Return the [x, y] coordinate for the center point of the cell that contains the specified text.  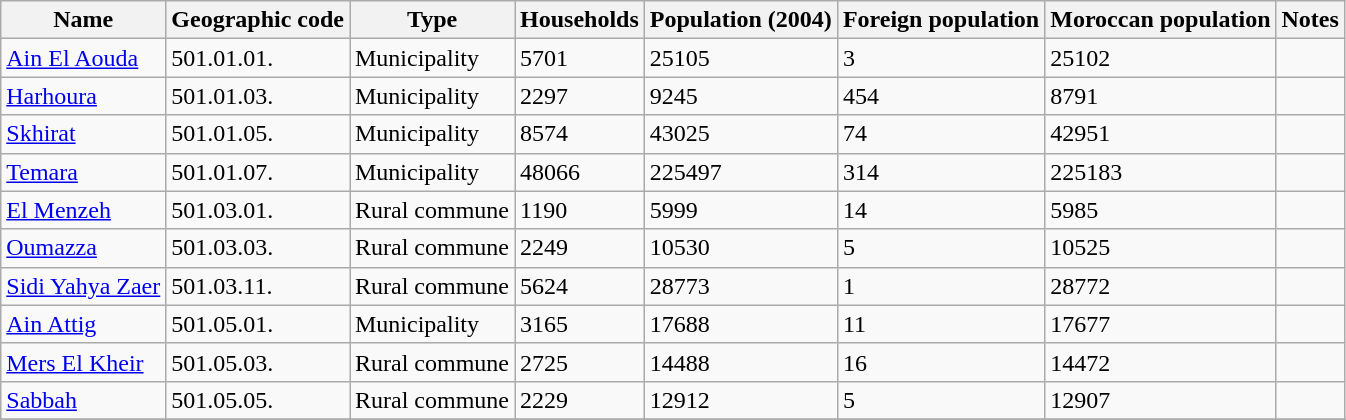
17677 [1160, 324]
501.03.01. [258, 210]
Households [580, 20]
Foreign population [940, 20]
225497 [740, 172]
225183 [1160, 172]
14488 [740, 362]
Name [84, 20]
Sidi Yahya Zaer [84, 286]
10530 [740, 248]
3 [940, 58]
2725 [580, 362]
3165 [580, 324]
14472 [1160, 362]
Oumazza [84, 248]
Mers El Kheir [84, 362]
Notes [1310, 20]
501.01.01. [258, 58]
1190 [580, 210]
48066 [580, 172]
8791 [1160, 96]
5624 [580, 286]
11 [940, 324]
10525 [1160, 248]
2297 [580, 96]
28772 [1160, 286]
17688 [740, 324]
501.05.01. [258, 324]
5999 [740, 210]
25105 [740, 58]
12912 [740, 400]
5985 [1160, 210]
9245 [740, 96]
28773 [740, 286]
501.01.07. [258, 172]
8574 [580, 134]
74 [940, 134]
501.01.03. [258, 96]
Population (2004) [740, 20]
501.03.11. [258, 286]
2229 [580, 400]
Type [432, 20]
501.03.03. [258, 248]
El Menzeh [84, 210]
Harhoura [84, 96]
1 [940, 286]
12907 [1160, 400]
16 [940, 362]
Sabbah [84, 400]
25102 [1160, 58]
42951 [1160, 134]
Ain Attig [84, 324]
43025 [740, 134]
314 [940, 172]
501.01.05. [258, 134]
501.05.03. [258, 362]
Moroccan population [1160, 20]
Temara [84, 172]
Geographic code [258, 20]
454 [940, 96]
14 [940, 210]
Ain El Aouda [84, 58]
2249 [580, 248]
501.05.05. [258, 400]
5701 [580, 58]
Skhirat [84, 134]
